Find where the given text appears and provide that cell's center as (x, y) coordinate. 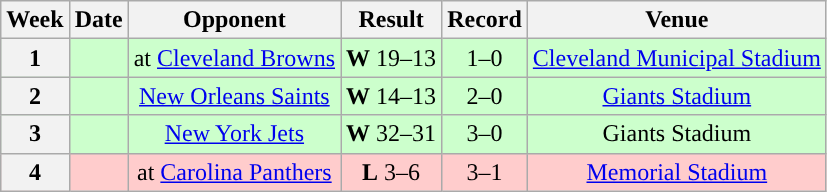
W 32–31 (392, 134)
Venue (676, 20)
at Cleveland Browns (234, 58)
New Orleans Saints (234, 96)
1 (35, 58)
2 (35, 96)
Week (35, 20)
W 19–13 (392, 58)
W 14–13 (392, 96)
at Carolina Panthers (234, 172)
Cleveland Municipal Stadium (676, 58)
L 3–6 (392, 172)
Opponent (234, 20)
2–0 (485, 96)
3 (35, 134)
Result (392, 20)
New York Jets (234, 134)
Record (485, 20)
3–0 (485, 134)
Memorial Stadium (676, 172)
3–1 (485, 172)
Date (98, 20)
1–0 (485, 58)
4 (35, 172)
